Search for the cell housing the specified text and yield its (X, Y) center coordinate. 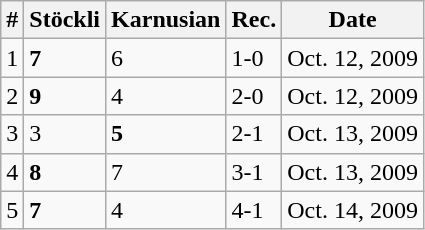
1-0 (254, 58)
Oct. 14, 2009 (353, 210)
# (12, 20)
Karnusian (166, 20)
1 (12, 58)
3-1 (254, 172)
Date (353, 20)
2-0 (254, 96)
6 (166, 58)
9 (65, 96)
Rec. (254, 20)
2 (12, 96)
8 (65, 172)
2-1 (254, 134)
4-1 (254, 210)
Stöckli (65, 20)
